Output the (X, Y) coordinate of the center of the cell containing the given text.  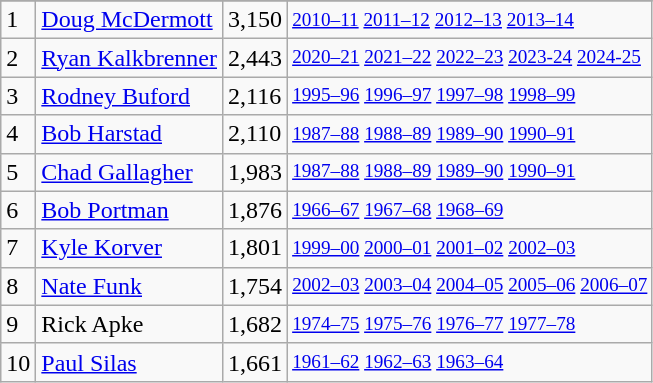
Bob Harstad (130, 134)
1 (18, 20)
9 (18, 324)
1,682 (256, 324)
Ryan Kalkbrenner (130, 58)
1,983 (256, 172)
8 (18, 286)
Nate Funk (130, 286)
6 (18, 210)
5 (18, 172)
7 (18, 248)
2010–11 2011–12 2012–13 2013–14 (470, 20)
Chad Gallagher (130, 172)
1995–96 1996–97 1997–98 1998–99 (470, 96)
Rick Apke (130, 324)
3,150 (256, 20)
10 (18, 362)
1,876 (256, 210)
2 (18, 58)
Kyle Korver (130, 248)
Paul Silas (130, 362)
2002–03 2003–04 2004–05 2005–06 2006–07 (470, 286)
1961–62 1962–63 1963–64 (470, 362)
Doug McDermott (130, 20)
2020–21 2021–22 2022–23 2023-24 2024-25 (470, 58)
2,110 (256, 134)
1966–67 1967–68 1968–69 (470, 210)
1,661 (256, 362)
2,116 (256, 96)
1999–00 2000–01 2001–02 2002–03 (470, 248)
1,801 (256, 248)
3 (18, 96)
1,754 (256, 286)
1974–75 1975–76 1976–77 1977–78 (470, 324)
4 (18, 134)
Bob Portman (130, 210)
2,443 (256, 58)
Rodney Buford (130, 96)
